Identify which cell holds the provided text, then report its [X, Y] central coordinate. 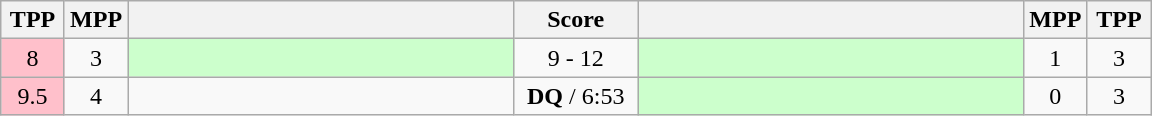
Score [576, 20]
9 - 12 [576, 58]
8 [33, 58]
0 [1056, 96]
4 [96, 96]
1 [1056, 58]
9.5 [33, 96]
DQ / 6:53 [576, 96]
